Pinpoint the cell where the given text exists, returning its [X, Y] midpoint coordinate. 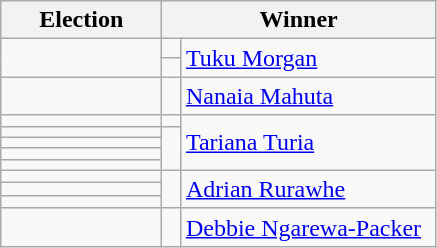
Election [82, 20]
Tariana Turia [308, 142]
Tuku Morgan [308, 58]
Adrian Rurawhe [308, 189]
Winner [299, 20]
Nanaia Mahuta [308, 96]
Debbie Ngarewa-Packer [308, 227]
